Output the (X, Y) coordinate of the center of the cell containing the given text.  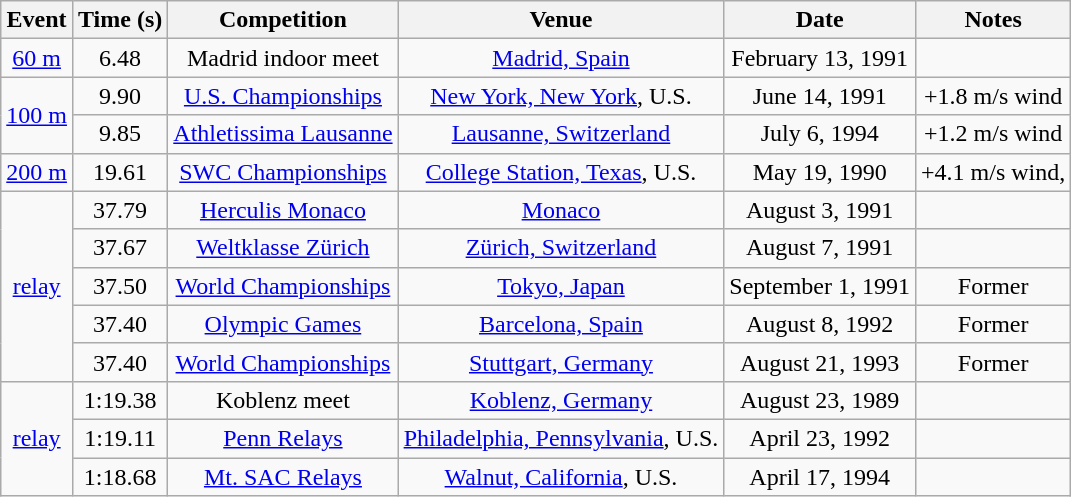
Walnut, California, U.S. (561, 477)
1:18.68 (120, 477)
Zürich, Switzerland (561, 248)
37.79 (120, 210)
60 m (37, 58)
Notes (994, 20)
1:19.38 (120, 400)
May 19, 1990 (820, 172)
Philadelphia, Pennsylvania, U.S. (561, 438)
Koblenz meet (283, 400)
Event (37, 20)
June 14, 1991 (820, 96)
Athletissima Lausanne (283, 134)
July 6, 1994 (820, 134)
Lausanne, Switzerland (561, 134)
August 21, 1993 (820, 362)
Date (820, 20)
Madrid, Spain (561, 58)
+4.1 m/s wind, (994, 172)
19.61 (120, 172)
August 3, 1991 (820, 210)
Competition (283, 20)
100 m (37, 115)
August 23, 1989 (820, 400)
Barcelona, Spain (561, 324)
Penn Relays (283, 438)
Madrid indoor meet (283, 58)
Venue (561, 20)
Tokyo, Japan (561, 286)
9.90 (120, 96)
SWC Championships (283, 172)
April 17, 1994 (820, 477)
February 13, 1991 (820, 58)
Stuttgart, Germany (561, 362)
37.67 (120, 248)
Monaco (561, 210)
+1.2 m/s wind (994, 134)
New York, New York, U.S. (561, 96)
Koblenz, Germany (561, 400)
April 23, 1992 (820, 438)
200 m (37, 172)
Herculis Monaco (283, 210)
August 7, 1991 (820, 248)
U.S. Championships (283, 96)
Olympic Games (283, 324)
Mt. SAC Relays (283, 477)
37.50 (120, 286)
College Station, Texas, U.S. (561, 172)
Time (s) (120, 20)
9.85 (120, 134)
1:19.11 (120, 438)
6.48 (120, 58)
Weltklasse Zürich (283, 248)
September 1, 1991 (820, 286)
+1.8 m/s wind (994, 96)
August 8, 1992 (820, 324)
